Identify which cell holds the provided text, then report its [x, y] central coordinate. 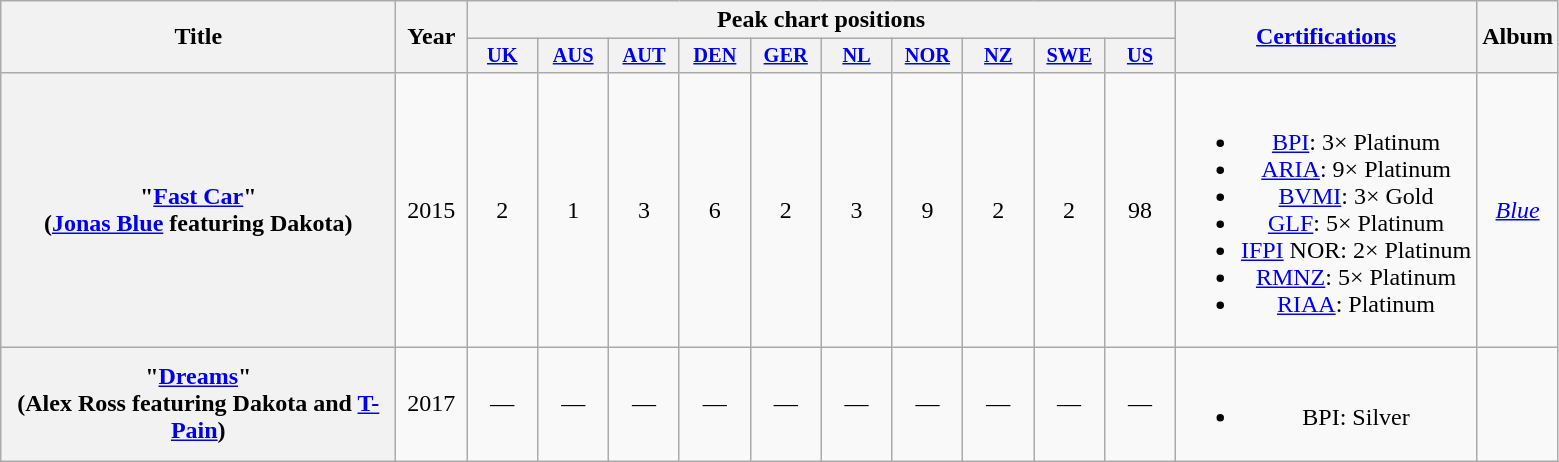
Album [1518, 37]
Title [198, 37]
2015 [432, 210]
SWE [1070, 56]
AUT [644, 56]
9 [928, 210]
"Fast Car"(Jonas Blue featuring Dakota) [198, 210]
98 [1140, 210]
NOR [928, 56]
GER [786, 56]
BPI: Silver [1326, 404]
Certifications [1326, 37]
NZ [998, 56]
NL [856, 56]
1 [574, 210]
DEN [714, 56]
Year [432, 37]
Blue [1518, 210]
6 [714, 210]
BPI: 3× PlatinumARIA: 9× PlatinumBVMI: 3× GoldGLF: 5× PlatinumIFPI NOR: 2× PlatinumRMNZ: 5× PlatinumRIAA: Platinum [1326, 210]
US [1140, 56]
Peak chart positions [822, 20]
UK [502, 56]
"Dreams"(Alex Ross featuring Dakota and T-Pain) [198, 404]
2017 [432, 404]
AUS [574, 56]
